Search for the cell housing the specified text and yield its [X, Y] center coordinate. 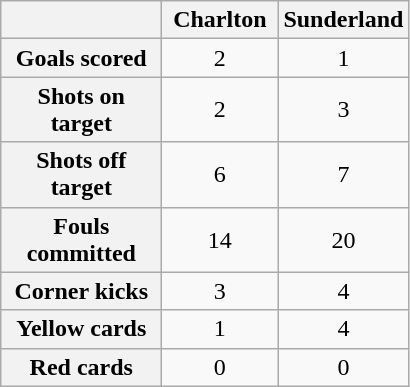
Charlton [220, 20]
Yellow cards [82, 329]
Fouls committed [82, 240]
Shots off target [82, 174]
Corner kicks [82, 291]
7 [344, 174]
20 [344, 240]
6 [220, 174]
Goals scored [82, 58]
Red cards [82, 367]
Sunderland [344, 20]
Shots on target [82, 110]
14 [220, 240]
